Capture the cell that displays the provided text and extract its (x, y) central coordinate. 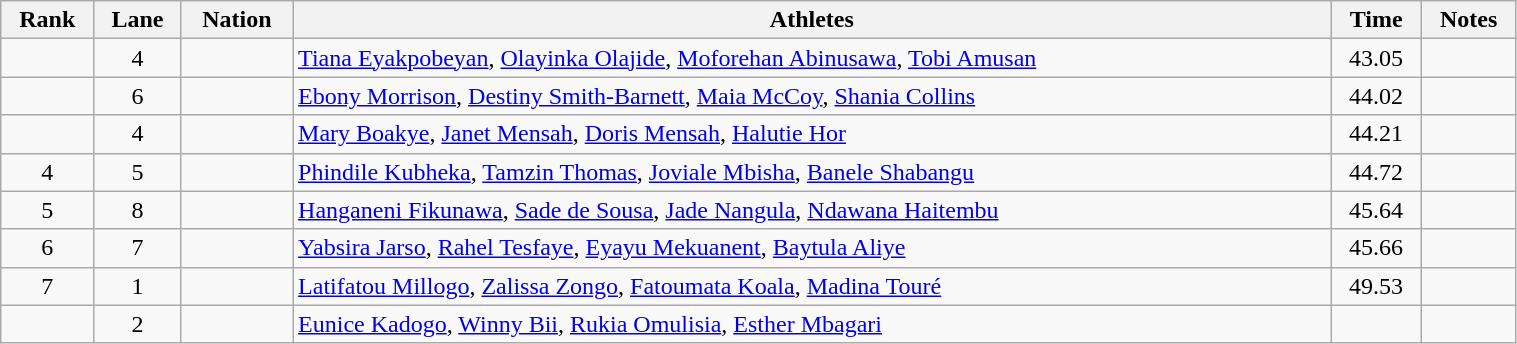
49.53 (1376, 286)
44.02 (1376, 96)
Notes (1468, 20)
Eunice Kadogo, Winny Bii, Rukia Omulisia, Esther Mbagari (812, 324)
Nation (236, 20)
45.64 (1376, 210)
Tiana Eyakpobeyan, Olayinka Olajide, Moforehan Abinusawa, Tobi Amusan (812, 58)
44.72 (1376, 172)
Phindile Kubheka, Tamzin Thomas, Joviale Mbisha, Banele Shabangu (812, 172)
Lane (138, 20)
45.66 (1376, 248)
Ebony Morrison, Destiny Smith-Barnett, Maia McCoy, Shania Collins (812, 96)
43.05 (1376, 58)
Yabsira Jarso, Rahel Tesfaye, Eyayu Mekuanent, Baytula Aliye (812, 248)
Athletes (812, 20)
8 (138, 210)
44.21 (1376, 134)
2 (138, 324)
1 (138, 286)
Hanganeni Fikunawa, Sade de Sousa, Jade Nangula, Ndawana Haitembu (812, 210)
Rank (48, 20)
Time (1376, 20)
Latifatou Millogo, Zalissa Zongo, Fatoumata Koala, Madina Touré (812, 286)
Mary Boakye, Janet Mensah, Doris Mensah, Halutie Hor (812, 134)
